Search for the cell housing the specified text and yield its (X, Y) center coordinate. 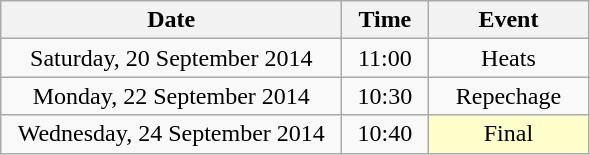
Wednesday, 24 September 2014 (172, 134)
Monday, 22 September 2014 (172, 96)
Date (172, 20)
Final (508, 134)
Saturday, 20 September 2014 (172, 58)
Time (385, 20)
Event (508, 20)
11:00 (385, 58)
10:30 (385, 96)
Repechage (508, 96)
Heats (508, 58)
10:40 (385, 134)
